Locate the cell with the specified text and output its (X, Y) center coordinate. 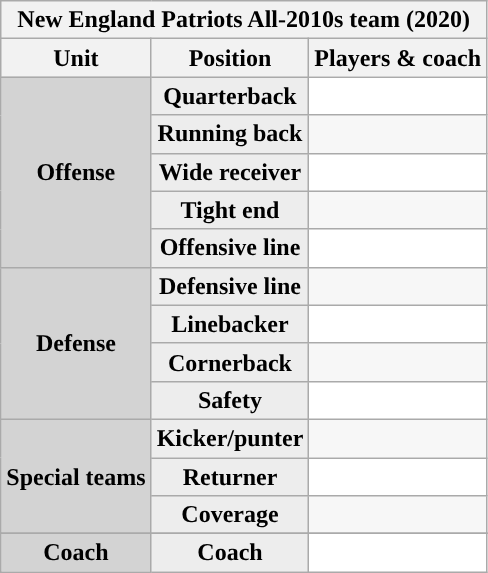
Players & coach (398, 58)
New England Patriots All-2010s team (2020) (244, 20)
Returner (230, 477)
Tight end (230, 210)
Cornerback (230, 362)
Offensive line (230, 248)
Offense (76, 172)
Running back (230, 134)
Linebacker (230, 324)
Defensive line (230, 286)
Wide receiver (230, 172)
Safety (230, 400)
Kicker/punter (230, 438)
Coverage (230, 515)
Unit (76, 58)
Quarterback (230, 96)
Defense (76, 343)
Special teams (76, 476)
Position (230, 58)
